For the text-containing cell, return its midpoint in (x, y) coordinate format. 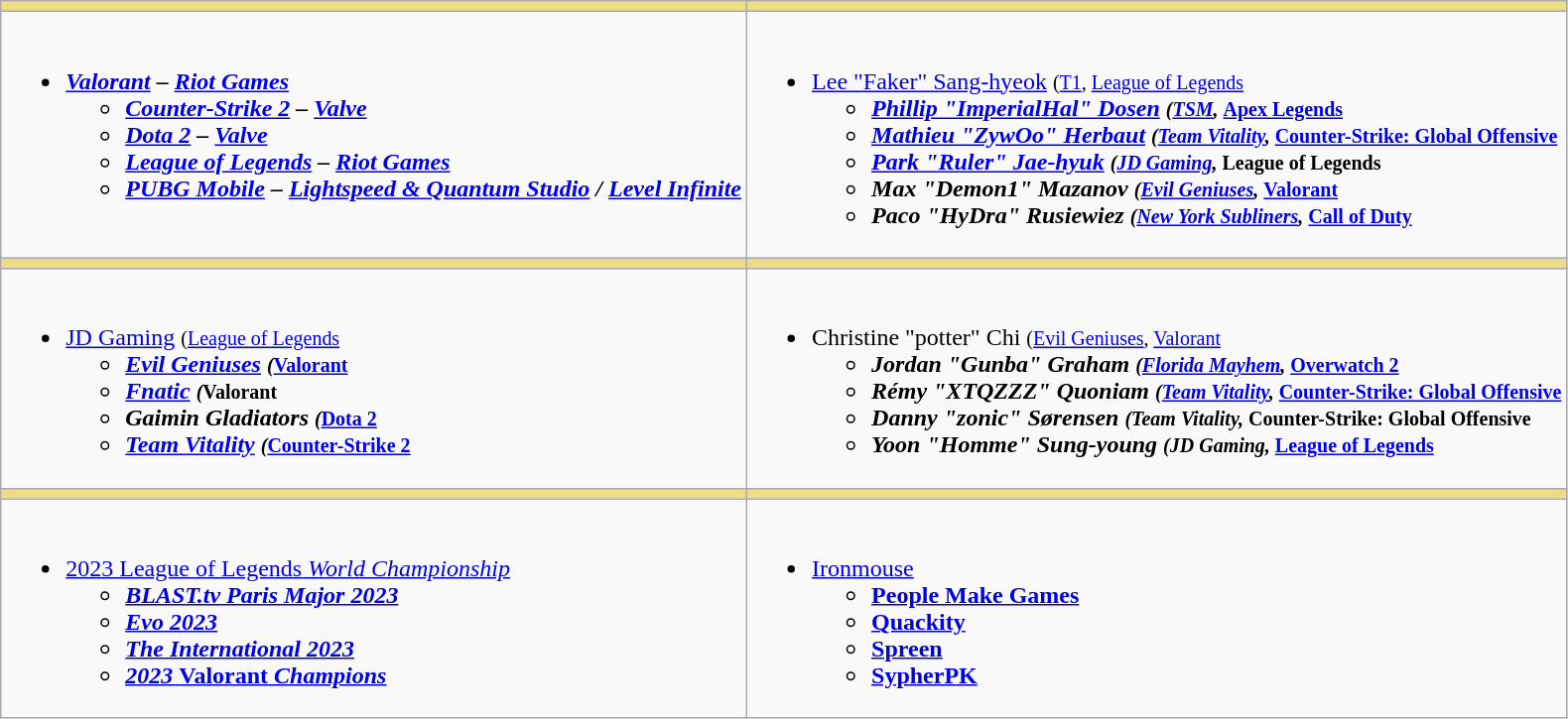
JD Gaming (League of LegendsEvil Geniuses (ValorantFnatic (ValorantGaimin Gladiators (Dota 2Team Vitality (Counter-Strike 2 (374, 379)
2023 League of Legends World ChampionshipBLAST.tv Paris Major 2023Evo 2023The International 20232023 Valorant Champions (374, 609)
IronmousePeople Make GamesQuackitySpreenSypherPK (1157, 609)
Valorant – Riot GamesCounter-Strike 2 – ValveDota 2 – ValveLeague of Legends – Riot GamesPUBG Mobile – Lightspeed & Quantum Studio / Level Infinite (374, 135)
